Output the [X, Y] coordinate of the center of the cell containing the given text.  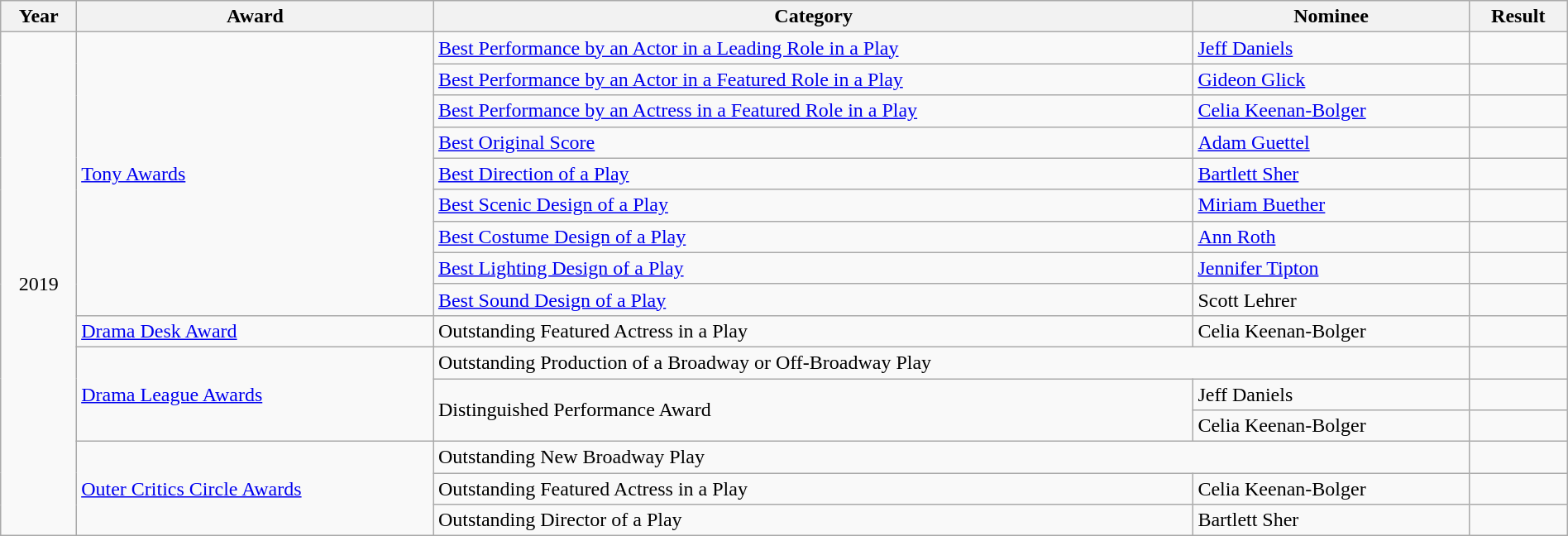
Best Original Score [813, 142]
Outstanding Production of a Broadway or Off-Broadway Play [951, 362]
Best Direction of a Play [813, 174]
Outstanding New Broadway Play [951, 457]
Best Sound Design of a Play [813, 299]
Award [256, 17]
Adam Guettel [1331, 142]
2019 [39, 285]
Tony Awards [256, 174]
Best Scenic Design of a Play [813, 205]
Best Costume Design of a Play [813, 237]
Best Performance by an Actress in a Featured Role in a Play [813, 111]
Category [813, 17]
Year [39, 17]
Gideon Glick [1331, 79]
Outer Critics Circle Awards [256, 489]
Drama Desk Award [256, 331]
Best Performance by an Actor in a Featured Role in a Play [813, 79]
Jennifer Tipton [1331, 268]
Miriam Buether [1331, 205]
Distinguished Performance Award [813, 410]
Drama League Awards [256, 394]
Nominee [1331, 17]
Best Performance by an Actor in a Leading Role in a Play [813, 48]
Result [1518, 17]
Best Lighting Design of a Play [813, 268]
Outstanding Director of a Play [813, 520]
Scott Lehrer [1331, 299]
Ann Roth [1331, 237]
